Return [x, y] of the center of cell containing provided text 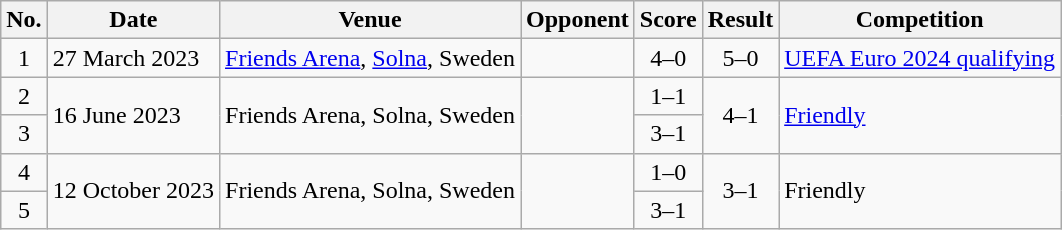
4 [24, 172]
Venue [370, 20]
Opponent [578, 20]
No. [24, 20]
12 October 2023 [133, 191]
5 [24, 210]
2 [24, 96]
Competition [920, 20]
1 [24, 58]
16 June 2023 [133, 115]
UEFA Euro 2024 qualifying [920, 58]
Result [740, 20]
Score [668, 20]
1–0 [668, 172]
Date [133, 20]
5–0 [740, 58]
3 [24, 134]
4–1 [740, 115]
1–1 [668, 96]
4–0 [668, 58]
27 March 2023 [133, 58]
